Scan for the cell matching the given text and deliver its [X, Y] coordinate at center. 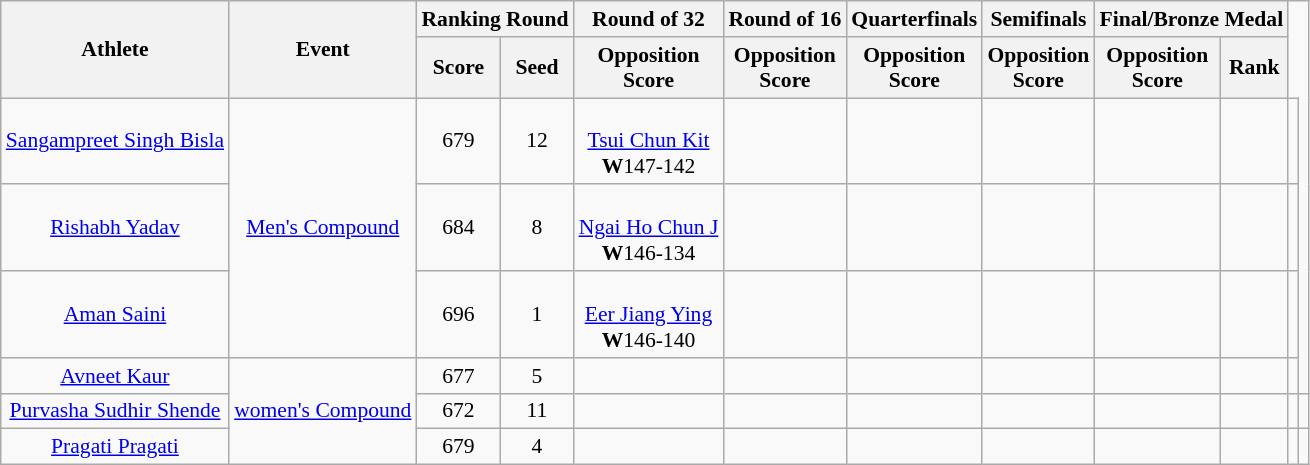
5 [536, 376]
8 [536, 228]
684 [458, 228]
696 [458, 314]
Round of 16 [784, 19]
Purvasha Sudhir Shende [115, 411]
1 [536, 314]
Pragati Pragati [115, 447]
Seed [536, 68]
Aman Saini [115, 314]
677 [458, 376]
Rishabh Yadav [115, 228]
Sangampreet Singh Bisla [115, 142]
11 [536, 411]
women's Compound [322, 412]
Event [322, 50]
Eer Jiang Ying W146-140 [649, 314]
12 [536, 142]
Quarterfinals [914, 19]
Rank [1254, 68]
4 [536, 447]
Tsui Chun KitW147-142 [649, 142]
672 [458, 411]
Final/Bronze Medal [1191, 19]
Ngai Ho Chun JW146-134 [649, 228]
Avneet Kaur [115, 376]
Athlete [115, 50]
Round of 32 [649, 19]
Men's Compound [322, 228]
Ranking Round [494, 19]
Score [458, 68]
Semifinals [1038, 19]
